Identify which cell holds the provided text, then report its (x, y) central coordinate. 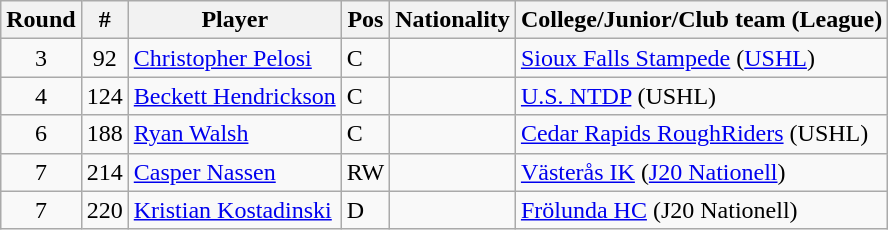
124 (104, 96)
Player (234, 20)
92 (104, 58)
Sioux Falls Stampede (USHL) (701, 58)
6 (41, 134)
U.S. NTDP (USHL) (701, 96)
College/Junior/Club team (League) (701, 20)
188 (104, 134)
D (365, 210)
Ryan Walsh (234, 134)
3 (41, 58)
Västerås IK (J20 Nationell) (701, 172)
Round (41, 20)
214 (104, 172)
Christopher Pelosi (234, 58)
Casper Nassen (234, 172)
RW (365, 172)
Beckett Hendrickson (234, 96)
Cedar Rapids RoughRiders (USHL) (701, 134)
4 (41, 96)
Pos (365, 20)
Kristian Kostadinski (234, 210)
Frölunda HC (J20 Nationell) (701, 210)
220 (104, 210)
# (104, 20)
Nationality (453, 20)
